Output the [x, y] coordinate of the center of the cell containing the given text.  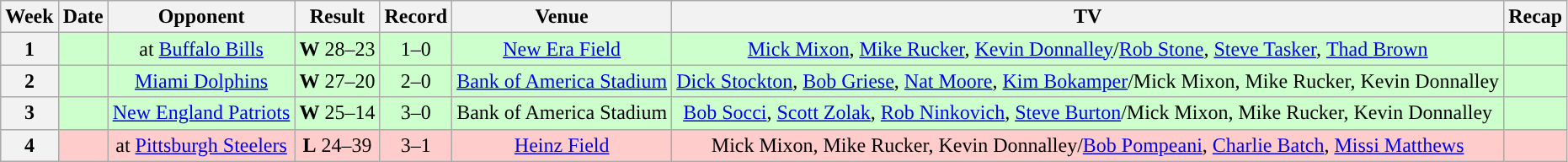
Bob Socci, Scott Zolak, Rob Ninkovich, Steve Burton/Mick Mixon, Mike Rucker, Kevin Donnalley [1088, 113]
Dick Stockton, Bob Griese, Nat Moore, Kim Bokamper/Mick Mixon, Mike Rucker, Kevin Donnalley [1088, 81]
Record [416, 17]
Week [29, 17]
3–0 [416, 113]
Mick Mixon, Mike Rucker, Kevin Donnalley/Bob Pompeani, Charlie Batch, Missi Matthews [1088, 145]
W 28–23 [337, 49]
at Pittsburgh Steelers [201, 145]
New England Patriots [201, 113]
W 25–14 [337, 113]
L 24–39 [337, 145]
Opponent [201, 17]
Venue [563, 17]
2–0 [416, 81]
W 27–20 [337, 81]
Recap [1536, 17]
TV [1088, 17]
Date [83, 17]
at Buffalo Bills [201, 49]
Mick Mixon, Mike Rucker, Kevin Donnalley/Rob Stone, Steve Tasker, Thad Brown [1088, 49]
Miami Dolphins [201, 81]
4 [29, 145]
Result [337, 17]
1–0 [416, 49]
3 [29, 113]
New Era Field [563, 49]
1 [29, 49]
3–1 [416, 145]
Heinz Field [563, 145]
2 [29, 81]
